Determine the (X, Y) coordinate at the center of the cell enclosing the given text.  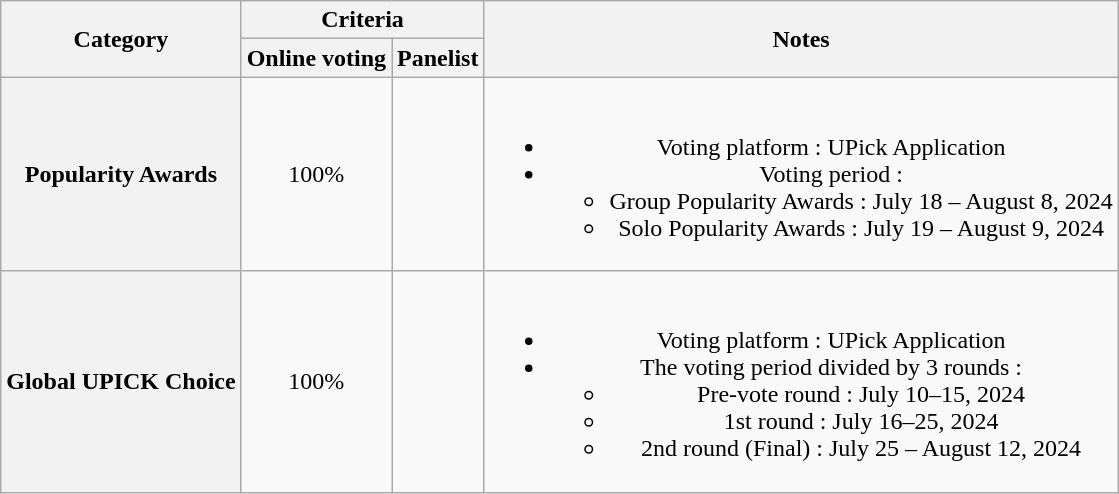
Global UPICK Choice (121, 382)
Online voting (316, 58)
Panelist (438, 58)
Popularity Awards (121, 174)
Category (121, 39)
Notes (801, 39)
Voting platform : UPick ApplicationVoting period :Group Popularity Awards : July 18 – August 8, 2024Solo Popularity Awards : July 19 – August 9, 2024 (801, 174)
Criteria (362, 20)
